Pinpoint the cell where the given text exists, returning its [X, Y] midpoint coordinate. 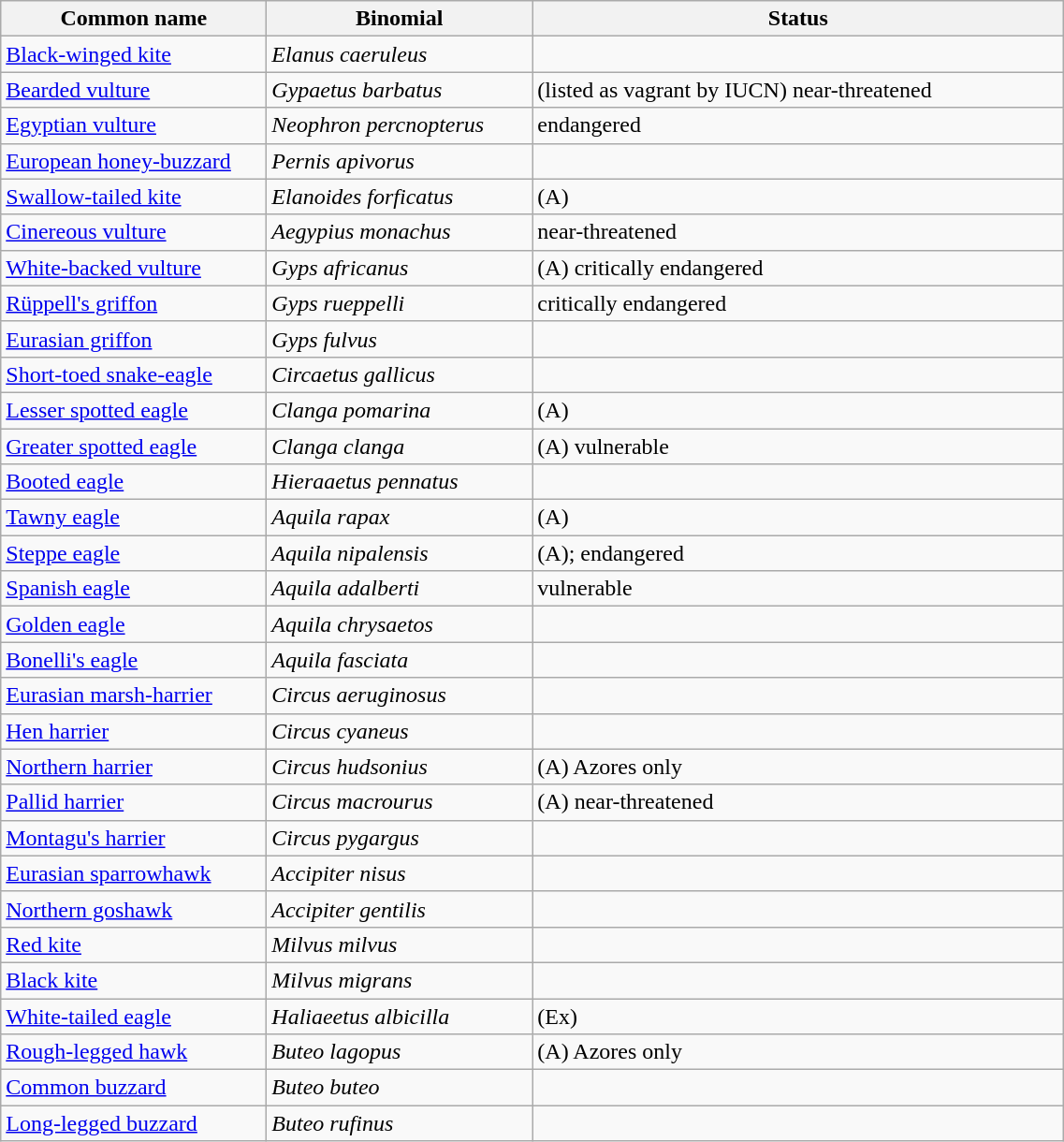
Common buzzard [134, 1088]
Circus hudsonius [400, 767]
Circus pygargus [400, 838]
Hen harrier [134, 731]
Rüppell's griffon [134, 303]
Northern harrier [134, 767]
Circus macrourus [400, 802]
Steppe eagle [134, 553]
Accipiter gentilis [400, 909]
Common name [134, 19]
critically endangered [798, 303]
Pernis apivorus [400, 161]
Circus cyaneus [400, 731]
Clanga pomarina [400, 410]
Montagu's harrier [134, 838]
Neophron percnopterus [400, 125]
Gyps africanus [400, 268]
Booted eagle [134, 482]
Aquila chrysaetos [400, 624]
Spanish eagle [134, 589]
Aquila rapax [400, 518]
Eurasian marsh-harrier [134, 695]
Haliaeetus albicilla [400, 1016]
Elanus caeruleus [400, 54]
Bearded vulture [134, 90]
Aegypius monachus [400, 232]
(listed as vagrant by IUCN) near-threatened [798, 90]
Cinereous vulture [134, 232]
Circus aeruginosus [400, 695]
(A) near-threatened [798, 802]
vulnerable [798, 589]
Milvus milvus [400, 944]
Binomial [400, 19]
Aquila adalberti [400, 589]
(A) vulnerable [798, 447]
Pallid harrier [134, 802]
Short-toed snake-eagle [134, 374]
Gypaetus barbatus [400, 90]
Northern goshawk [134, 909]
European honey-buzzard [134, 161]
Bonelli's eagle [134, 660]
White-tailed eagle [134, 1016]
Clanga clanga [400, 447]
Egyptian vulture [134, 125]
endangered [798, 125]
(Ex) [798, 1016]
Greater spotted eagle [134, 447]
Elanoides forficatus [400, 197]
Hieraaetus pennatus [400, 482]
Red kite [134, 944]
Buteo buteo [400, 1088]
Status [798, 19]
Long-legged buzzard [134, 1123]
Black kite [134, 980]
Swallow-tailed kite [134, 197]
Lesser spotted eagle [134, 410]
Rough-legged hawk [134, 1052]
Eurasian griffon [134, 339]
Aquila nipalensis [400, 553]
Tawny eagle [134, 518]
Golden eagle [134, 624]
(A); endangered [798, 553]
Gyps fulvus [400, 339]
Gyps rueppelli [400, 303]
Buteo lagopus [400, 1052]
Black-winged kite [134, 54]
Eurasian sparrowhawk [134, 873]
Circaetus gallicus [400, 374]
Milvus migrans [400, 980]
Buteo rufinus [400, 1123]
near-threatened [798, 232]
Aquila fasciata [400, 660]
Accipiter nisus [400, 873]
White-backed vulture [134, 268]
(A) critically endangered [798, 268]
